For the text-containing cell, return its midpoint in [X, Y] coordinate format. 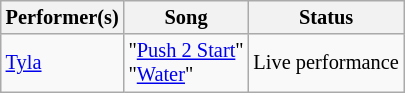
Live performance [326, 63]
Song [186, 17]
Status [326, 17]
Tyla [62, 63]
Performer(s) [62, 17]
"Push 2 Start" "Water" [186, 63]
